Search for the cell housing the specified text and yield its [x, y] center coordinate. 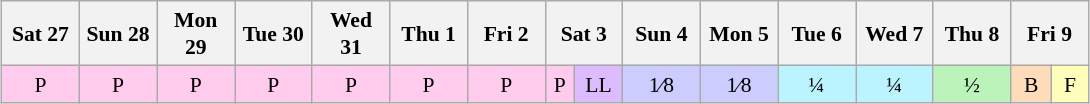
Thu 8 [972, 33]
Tue 30 [273, 33]
Thu 1 [429, 33]
Tue 6 [817, 33]
Sat 27 [41, 33]
Sun 4 [662, 33]
Wed 7 [895, 33]
Fri 2 [506, 33]
Mon 29 [196, 33]
Sun 28 [118, 33]
F [1070, 84]
Sat 3 [584, 33]
Wed 31 [351, 33]
½ [972, 84]
Mon 5 [739, 33]
Fri 9 [1050, 33]
LL [598, 84]
B [1032, 84]
